Return the (x, y) coordinate for the center point of the cell that contains the specified text.  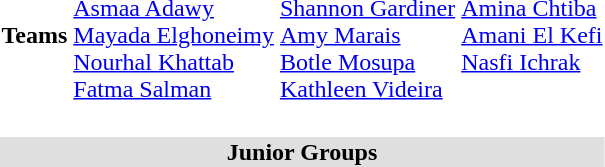
Junior Groups (302, 152)
